Search for the cell housing the specified text and yield its (X, Y) center coordinate. 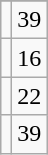
22 (30, 96)
16 (30, 58)
